Locate the cell with the specified text and output its [X, Y] center coordinate. 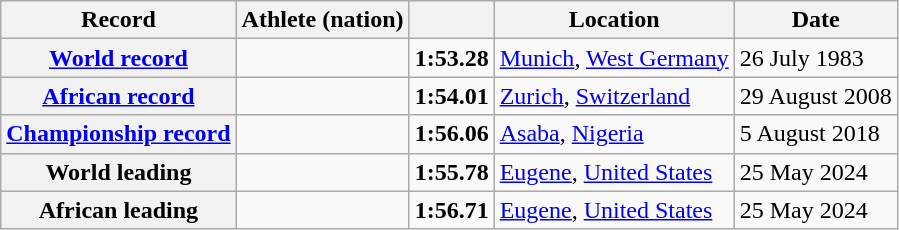
World leading [118, 172]
African leading [118, 210]
1:56.71 [452, 210]
1:53.28 [452, 58]
World record [118, 58]
29 August 2008 [816, 96]
Date [816, 20]
Munich, West Germany [614, 58]
1:56.06 [452, 134]
26 July 1983 [816, 58]
1:54.01 [452, 96]
Athlete (nation) [322, 20]
Championship record [118, 134]
Location [614, 20]
African record [118, 96]
5 August 2018 [816, 134]
Asaba, Nigeria [614, 134]
1:55.78 [452, 172]
Zurich, Switzerland [614, 96]
Record [118, 20]
